Return the [X, Y] coordinate for the center point of the cell that contains the specified text.  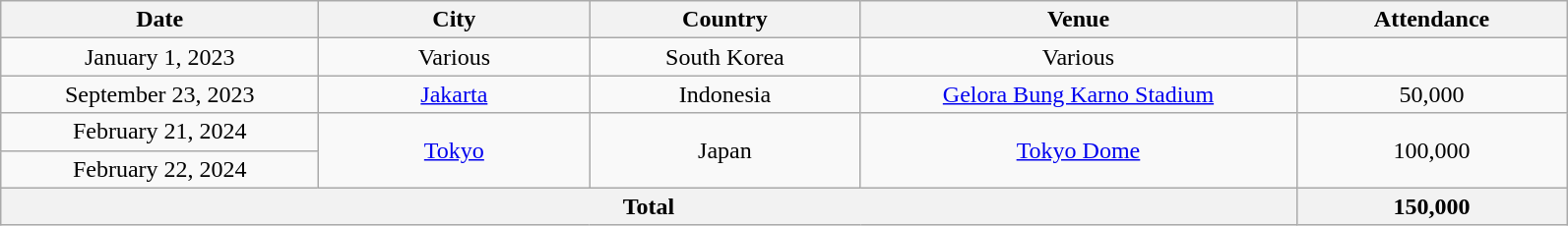
South Korea [724, 57]
September 23, 2023 [159, 94]
100,000 [1431, 150]
50,000 [1431, 94]
January 1, 2023 [159, 57]
Tokyo [455, 150]
February 22, 2024 [159, 169]
Japan [724, 150]
Venue [1079, 20]
Date [159, 20]
City [455, 20]
Tokyo Dome [1079, 150]
February 21, 2024 [159, 132]
Country [724, 20]
Gelora Bung Karno Stadium [1079, 94]
Indonesia [724, 94]
Total [649, 206]
150,000 [1431, 206]
Attendance [1431, 20]
Jakarta [455, 94]
